Search for the cell housing the specified text and yield its [x, y] center coordinate. 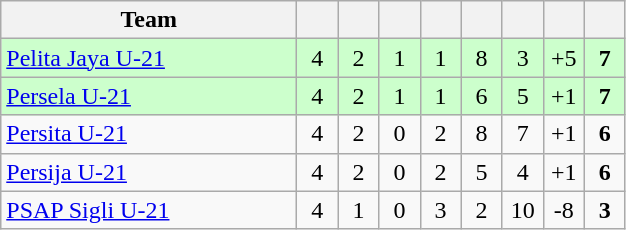
+5 [564, 58]
Team [149, 20]
-8 [564, 210]
Persija U-21 [149, 172]
PSAP Sigli U-21 [149, 210]
Persita U-21 [149, 134]
Persela U-21 [149, 96]
Pelita Jaya U-21 [149, 58]
10 [522, 210]
